For the text-containing cell, return its midpoint in (X, Y) coordinate format. 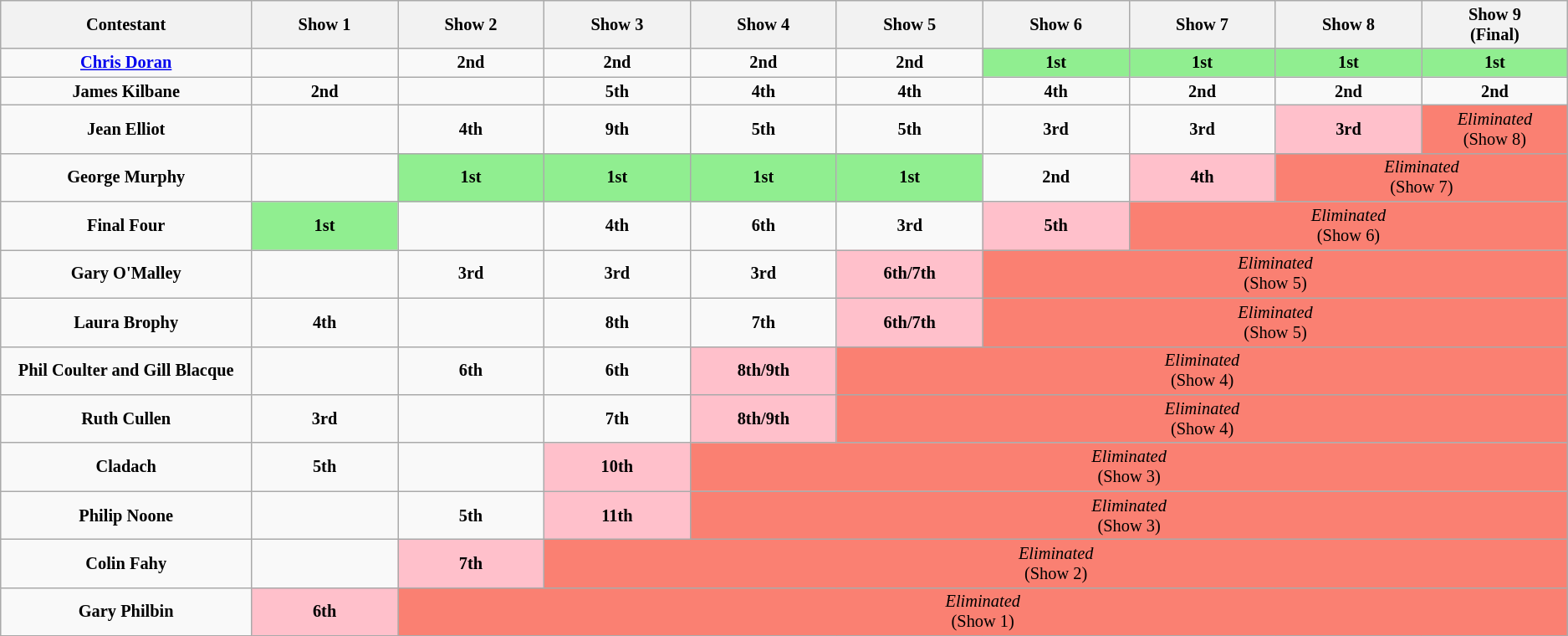
Show 5 (910, 24)
Chris Doran (126, 63)
Show 2 (472, 24)
Show 6 (1055, 24)
Eliminated(Show 2) (1055, 563)
Jean Elliot (126, 129)
Gary Philbin (126, 612)
Laura Brophy (126, 322)
9th (617, 129)
Eliminated(Show 6) (1348, 226)
10th (617, 467)
Gary O'Malley (126, 274)
Show 8 (1348, 24)
George Murphy (126, 177)
Phil Coulter and Gill Blacque (126, 371)
8th (617, 322)
Show 1 (324, 24)
11th (617, 515)
Final Four (126, 226)
Show 3 (617, 24)
Cladach (126, 467)
Eliminated(Show 8) (1495, 129)
Colin Fahy (126, 563)
Contestant (126, 24)
Eliminated(Show 7) (1422, 177)
James Kilbane (126, 91)
Philip Noone (126, 515)
Show 9(Final) (1495, 24)
Show 7 (1203, 24)
Eliminated(Show 1) (983, 612)
Ruth Cullen (126, 418)
Show 4 (763, 24)
